Search for the cell housing the specified text and yield its (X, Y) center coordinate. 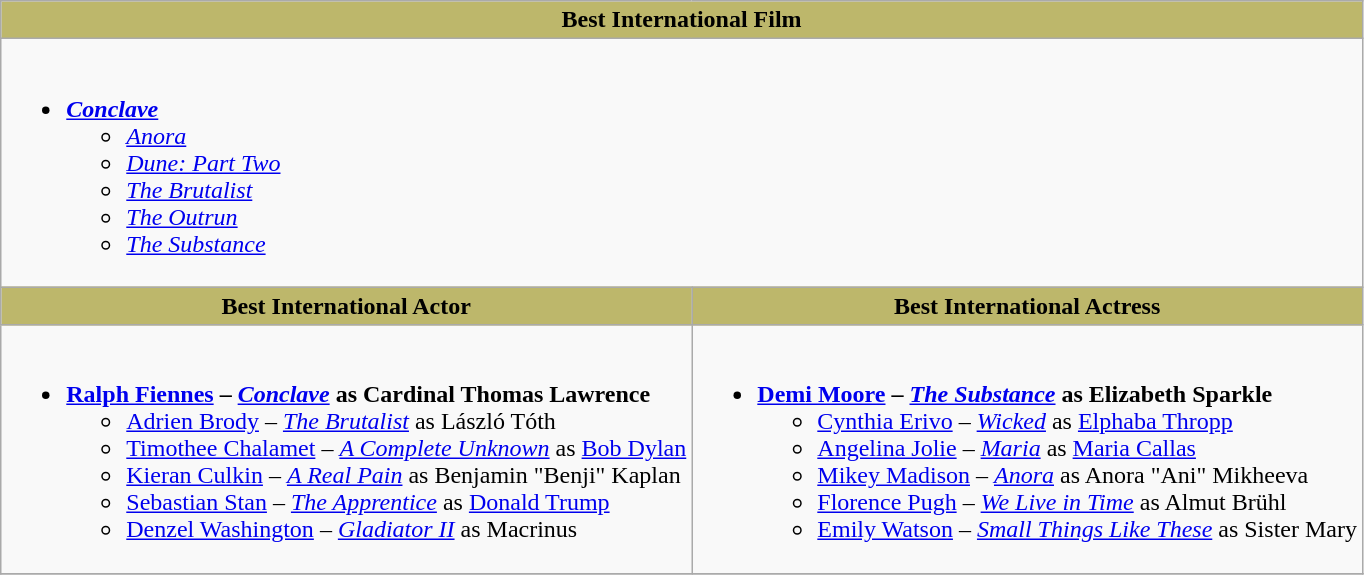
Best International Actor (346, 306)
Best International Film (682, 20)
ConclaveAnoraDune: Part TwoThe BrutalistThe OutrunThe Substance (682, 163)
Best International Actress (1028, 306)
